Provide the (X, Y) coordinate of the cell's center where the given text is located.  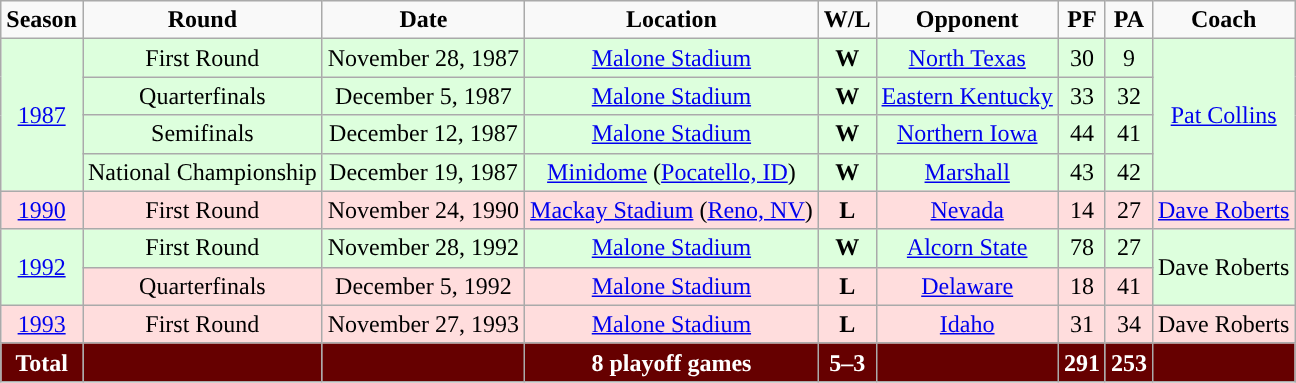
Opponent (967, 20)
PF (1082, 20)
Alcorn State (967, 248)
78 (1082, 248)
1993 (42, 324)
Mackay Stadium (Reno, NV) (672, 210)
December 19, 1987 (423, 172)
1990 (42, 210)
National Championship (202, 172)
5–3 (847, 362)
33 (1082, 96)
253 (1128, 362)
November 24, 1990 (423, 210)
November 27, 1993 (423, 324)
18 (1082, 286)
Eastern Kentucky (967, 96)
31 (1082, 324)
Nevada (967, 210)
Marshall (967, 172)
North Texas (967, 58)
PA (1128, 20)
W/L (847, 20)
December 5, 1992 (423, 286)
November 28, 1987 (423, 58)
43 (1082, 172)
44 (1082, 134)
Northern Iowa (967, 134)
14 (1082, 210)
Minidome (Pocatello, ID) (672, 172)
Pat Collins (1223, 115)
34 (1128, 324)
Round (202, 20)
Total (42, 362)
Semifinals (202, 134)
8 playoff games (672, 362)
Coach (1223, 20)
1987 (42, 115)
42 (1128, 172)
Season (42, 20)
30 (1082, 58)
1992 (42, 267)
Date (423, 20)
November 28, 1992 (423, 248)
December 12, 1987 (423, 134)
Idaho (967, 324)
Delaware (967, 286)
December 5, 1987 (423, 96)
9 (1128, 58)
Location (672, 20)
291 (1082, 362)
32 (1128, 96)
